Detect which cell encompasses the target text, then output its (x, y) center coordinate. 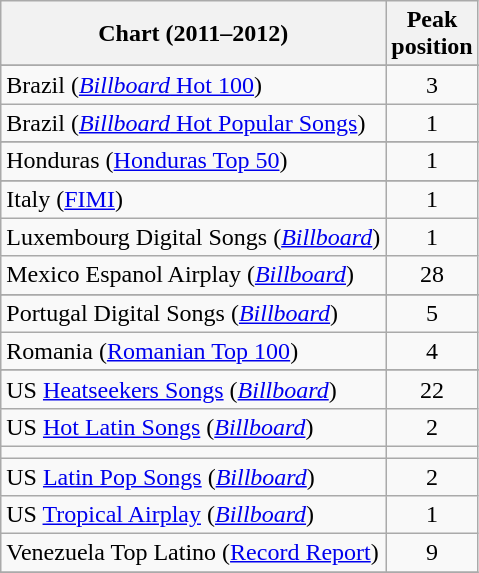
Peakposition (432, 34)
4 (432, 351)
9 (432, 553)
Venezuela Top Latino (Record Report) (194, 553)
Honduras (Honduras Top 50) (194, 161)
Portugal Digital Songs (Billboard) (194, 313)
Mexico Espanol Airplay (Billboard) (194, 275)
28 (432, 275)
Brazil (Billboard Hot Popular Songs) (194, 123)
22 (432, 389)
Luxembourg Digital Songs (Billboard) (194, 237)
Romania (Romanian Top 100) (194, 351)
5 (432, 313)
US Latin Pop Songs (Billboard) (194, 477)
Italy (FIMI) (194, 199)
US Tropical Airplay (Billboard) (194, 515)
US Heatseekers Songs (Billboard) (194, 389)
3 (432, 85)
Chart (2011–2012) (194, 34)
US Hot Latin Songs (Billboard) (194, 427)
Brazil (Billboard Hot 100) (194, 85)
